Identify which cell holds the provided text, then report its (X, Y) central coordinate. 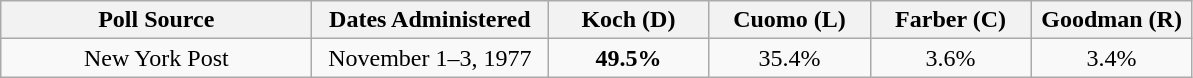
Goodman (R) (1112, 20)
3.4% (1112, 58)
Farber (C) (950, 20)
Dates Administered (430, 20)
49.5% (628, 58)
Cuomo (L) (790, 20)
New York Post (156, 58)
Poll Source (156, 20)
3.6% (950, 58)
35.4% (790, 58)
November 1–3, 1977 (430, 58)
Koch (D) (628, 20)
